Provide the (x, y) coordinate of the cell's center where the given text is located.  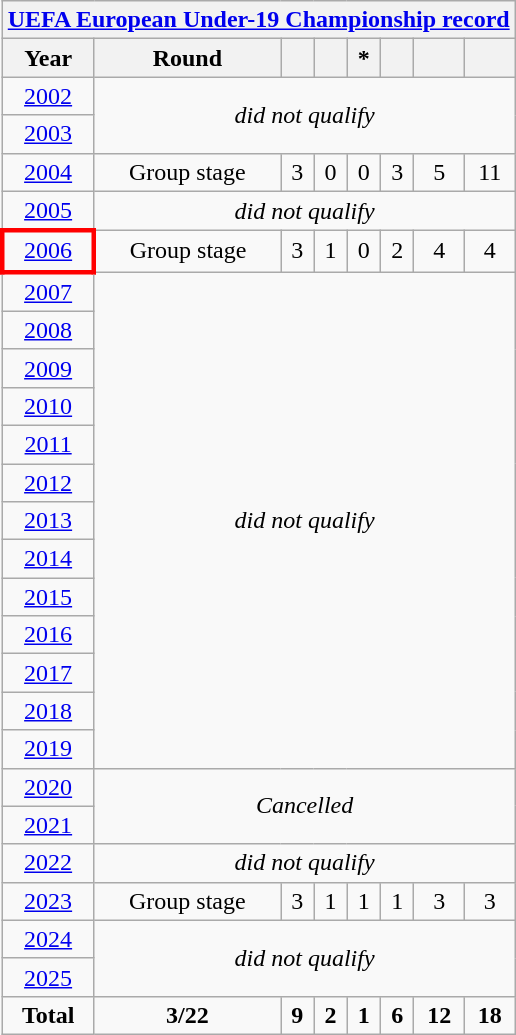
9 (298, 1015)
3/22 (188, 1015)
11 (490, 172)
2002 (48, 96)
2007 (48, 292)
2023 (48, 901)
UEFA European Under-19 Championship record (258, 20)
2003 (48, 134)
2010 (48, 406)
2019 (48, 749)
2017 (48, 673)
2012 (48, 483)
2025 (48, 977)
2016 (48, 635)
2009 (48, 368)
2014 (48, 559)
12 (440, 1015)
* (364, 58)
Year (48, 58)
2020 (48, 787)
Total (48, 1015)
Cancelled (304, 806)
6 (398, 1015)
2018 (48, 711)
2011 (48, 444)
18 (490, 1015)
5 (440, 172)
2024 (48, 939)
2022 (48, 863)
2004 (48, 172)
Round (188, 58)
2008 (48, 330)
2006 (48, 252)
2021 (48, 825)
2005 (48, 211)
2015 (48, 597)
2013 (48, 521)
